Locate the cell with the specified text and output its [X, Y] center coordinate. 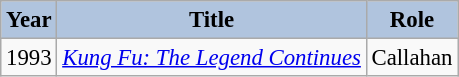
Title [212, 20]
Kung Fu: The Legend Continues [212, 58]
Role [412, 20]
1993 [29, 58]
Callahan [412, 58]
Year [29, 20]
